Provide the [x, y] coordinate of the cell's center where the given text is located.  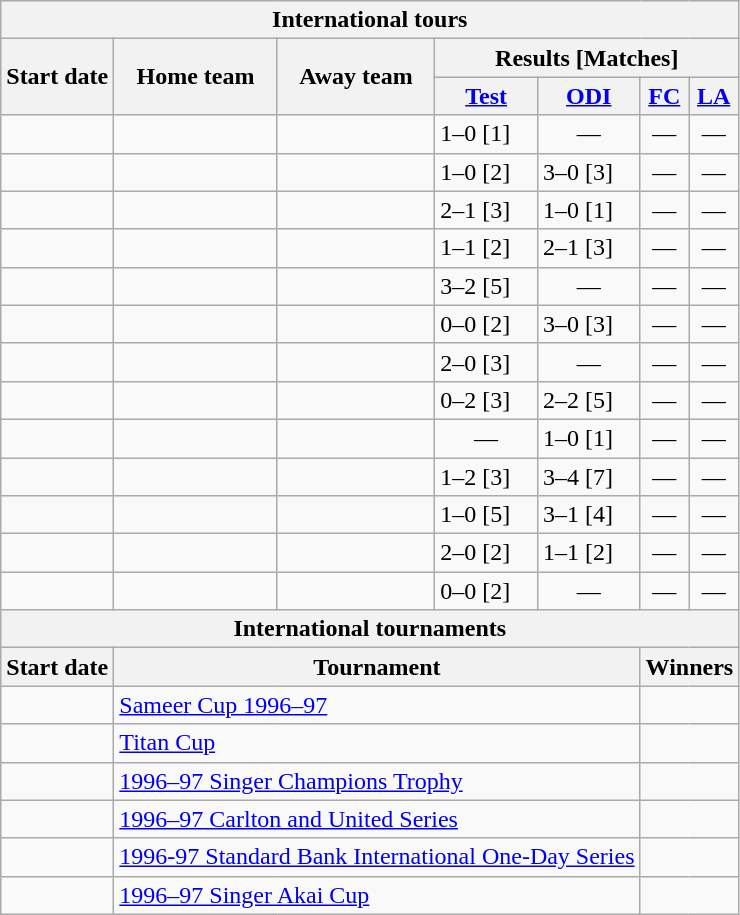
FC [664, 96]
International tours [370, 20]
International tournaments [370, 629]
1996–97 Singer Akai Cup [377, 895]
3–1 [4] [588, 515]
Winners [690, 667]
2–2 [5] [588, 400]
1996–97 Carlton and United Series [377, 819]
Sameer Cup 1996–97 [377, 705]
0–2 [3] [486, 400]
1–0 [5] [486, 515]
1–0 [2] [486, 172]
3–2 [5] [486, 286]
2–0 [2] [486, 553]
3–4 [7] [588, 477]
Titan Cup [377, 743]
Tournament [377, 667]
Home team [196, 77]
2–0 [3] [486, 362]
ODI [588, 96]
Away team [356, 77]
LA [714, 96]
1996–97 Singer Champions Trophy [377, 781]
Results [Matches] [587, 58]
1–2 [3] [486, 477]
Test [486, 96]
1996-97 Standard Bank International One-Day Series [377, 857]
